For the text-containing cell, return its midpoint in (x, y) coordinate format. 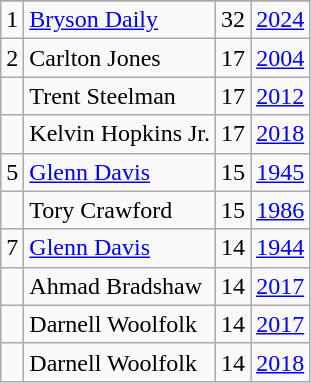
Bryson Daily (120, 20)
2024 (280, 20)
2004 (280, 58)
Trent Steelman (120, 96)
1944 (280, 248)
2 (12, 58)
1986 (280, 210)
Ahmad Bradshaw (120, 286)
Tory Crawford (120, 210)
32 (234, 20)
5 (12, 172)
Carlton Jones (120, 58)
2012 (280, 96)
1 (12, 20)
1945 (280, 172)
7 (12, 248)
Kelvin Hopkins Jr. (120, 134)
